Scan for the cell matching the given text and deliver its [X, Y] coordinate at center. 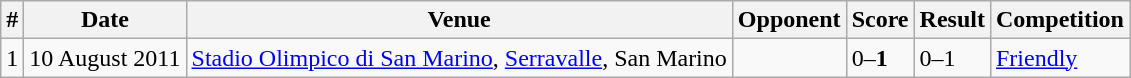
10 August 2011 [105, 58]
Venue [459, 20]
Opponent [789, 20]
Date [105, 20]
Result [952, 20]
Competition [1060, 20]
Stadio Olimpico di San Marino, Serravalle, San Marino [459, 58]
Friendly [1060, 58]
1 [12, 58]
Score [880, 20]
# [12, 20]
